Determine the (x, y) coordinate at the center of the cell enclosing the given text.  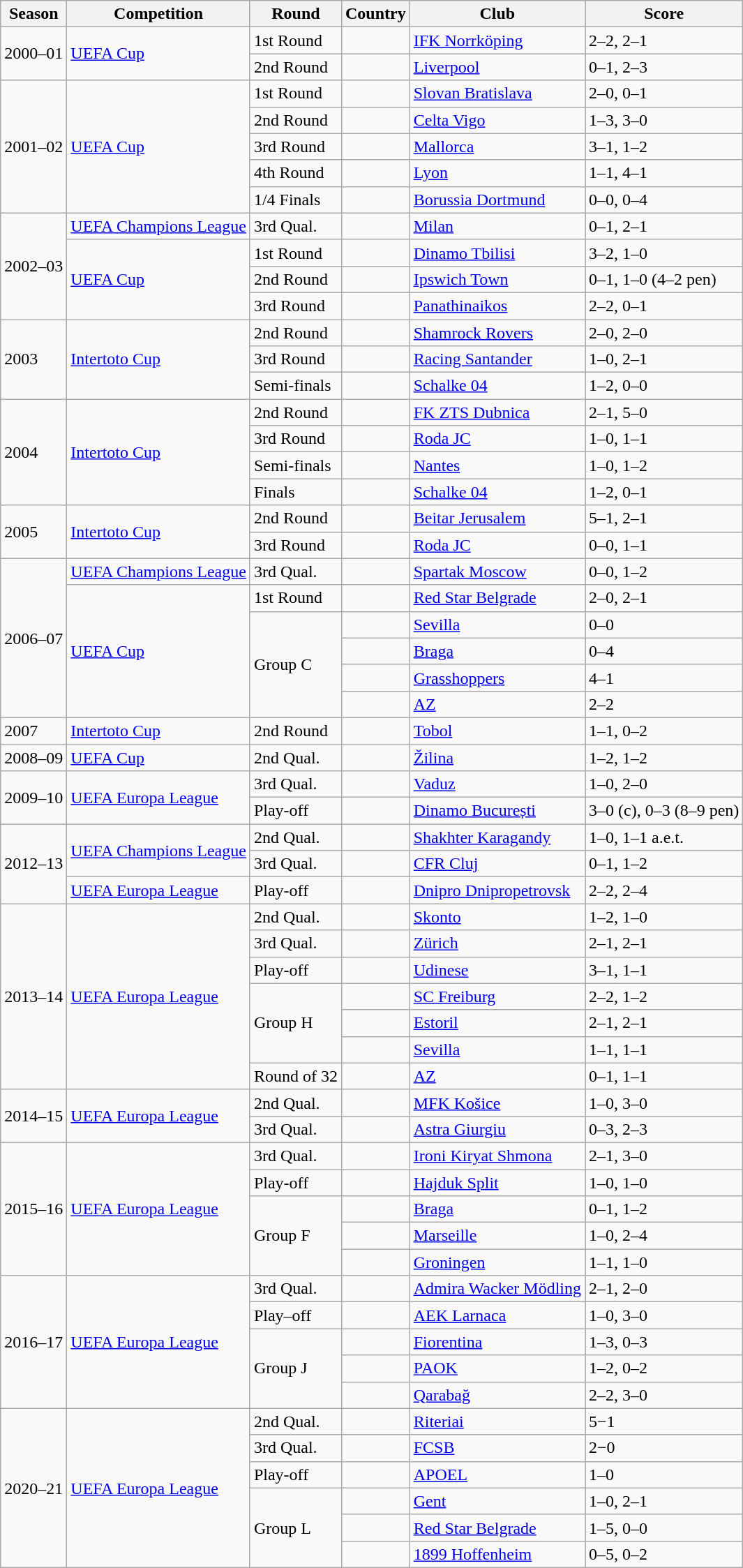
Group J (296, 1368)
Shakhter Karagandy (497, 837)
Riteriai (497, 1421)
2–2, 0–1 (663, 306)
Group F (296, 1236)
1–2, 0–0 (663, 386)
5–1, 2–1 (663, 518)
Group L (296, 1528)
1–0 (663, 1474)
Milan (497, 226)
Play–off (296, 1315)
2001–02 (33, 147)
0–0 (663, 625)
2–2, 1–2 (663, 996)
2–1, 2–0 (663, 1289)
Racing Santander (497, 359)
Estoril (497, 1023)
Round of 32 (296, 1076)
Panathinaikos (497, 306)
0–0, 1–1 (663, 545)
Liverpool (497, 67)
1–1, 4–1 (663, 173)
5−1 (663, 1421)
Vaduz (497, 784)
4th Round (296, 173)
1–2, 1–2 (663, 757)
Admira Wacker Mödling (497, 1289)
Groningen (497, 1262)
0–5, 0–2 (663, 1554)
AEK Larnaca (497, 1315)
2015–16 (33, 1209)
2003 (33, 359)
0–3, 2–3 (663, 1129)
2–2 (663, 704)
Shamrock Rovers (497, 333)
2–2, 3–0 (663, 1395)
Skonto (497, 917)
Fiorentina (497, 1342)
Dinamo Tbilisi (497, 253)
2008–09 (33, 757)
1–3, 0–3 (663, 1342)
Round (296, 14)
2002–03 (33, 266)
Season (33, 14)
3–0 (c), 0–3 (8–9 pen) (663, 811)
Finals (296, 492)
MFK Košice (497, 1103)
1–0, 1–1 a.e.t. (663, 837)
Hajduk Split (497, 1183)
3–1, 1–2 (663, 147)
Borussia Dortmund (497, 200)
Competition (159, 14)
0–1, 1–0 (4–2 pen) (663, 279)
1/4 Finals (296, 200)
Marseille (497, 1236)
Slovan Bratislava (497, 94)
Mallorca (497, 147)
1–1, 0–2 (663, 731)
0–0, 0–4 (663, 200)
1–2, 0–2 (663, 1368)
2–1, 5–0 (663, 412)
APOEL (497, 1474)
2–1, 3–0 (663, 1156)
2–2, 2–1 (663, 40)
2013–14 (33, 996)
2–2, 2–4 (663, 890)
Group H (296, 1023)
1–0, 2–0 (663, 784)
1–1, 1–1 (663, 1050)
2014–15 (33, 1116)
Zürich (497, 943)
0–4 (663, 651)
Dnipro Dnipropetrovsk (497, 890)
Grasshoppers (497, 678)
1899 Hoffenheim (497, 1554)
1–0, 1–1 (663, 439)
1–0, 1–0 (663, 1183)
Ironi Kiryat Shmona (497, 1156)
Beitar Jerusalem (497, 518)
FK ZTS Dubnica (497, 412)
2–0, 2–0 (663, 333)
2−0 (663, 1448)
3–2, 1–0 (663, 253)
Nantes (497, 465)
2012–13 (33, 864)
2007 (33, 731)
Lyon (497, 173)
2004 (33, 452)
2005 (33, 532)
1–2, 0–1 (663, 492)
2006–07 (33, 638)
Astra Giurgiu (497, 1129)
0–1, 1–1 (663, 1076)
0–1, 2–3 (663, 67)
2009–10 (33, 798)
Spartak Moscow (497, 572)
Celta Vigo (497, 120)
1–1, 1–0 (663, 1262)
2000–01 (33, 54)
2–0, 2–1 (663, 598)
1–2, 1–0 (663, 917)
PAOK (497, 1368)
Tobol (497, 731)
Qarabağ (497, 1395)
1–0, 2–4 (663, 1236)
1–5, 0–0 (663, 1528)
Udinese (497, 970)
2020–21 (33, 1488)
0–1, 2–1 (663, 226)
Dinamo București (497, 811)
IFK Norrköping (497, 40)
Club (497, 14)
1–0, 1–2 (663, 465)
2016–17 (33, 1342)
2–0, 0–1 (663, 94)
1–3, 3–0 (663, 120)
3–1, 1–1 (663, 970)
SC Freiburg (497, 996)
Score (663, 14)
Group C (296, 664)
Gent (497, 1501)
CFR Cluj (497, 864)
Country (375, 14)
4–1 (663, 678)
Žilina (497, 757)
Ipswich Town (497, 279)
FCSB (497, 1448)
0–0, 1–2 (663, 572)
